Output the [x, y] coordinate of the center of the cell containing the given text.  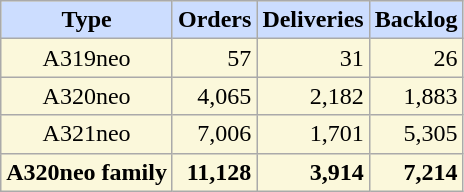
26 [416, 58]
5,305 [416, 134]
Backlog [416, 20]
A321neo [87, 134]
31 [313, 58]
1,883 [416, 96]
Type [87, 20]
Deliveries [313, 20]
Orders [214, 20]
3,914 [313, 172]
7,214 [416, 172]
A319neo [87, 58]
7,006 [214, 134]
11,128 [214, 172]
57 [214, 58]
2,182 [313, 96]
1,701 [313, 134]
A320neo family [87, 172]
4,065 [214, 96]
A320neo [87, 96]
